Capture the cell that displays the provided text and extract its [X, Y] central coordinate. 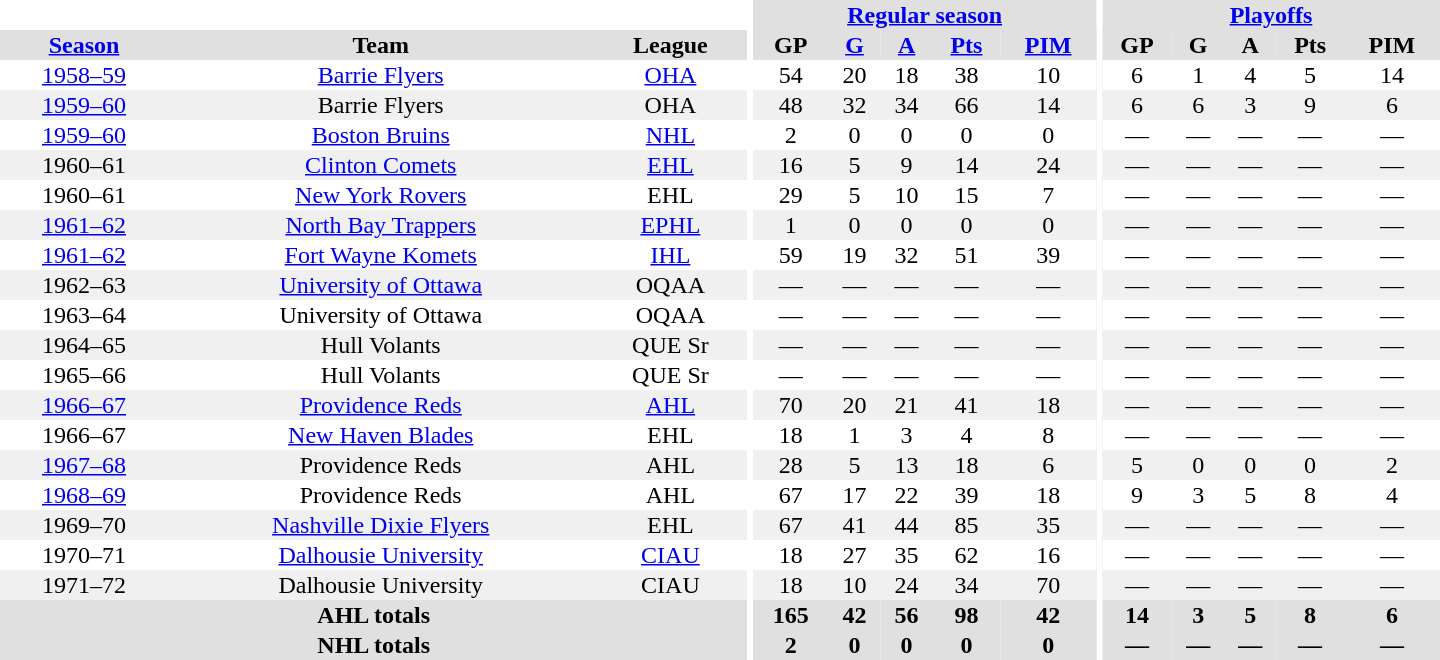
1970–71 [84, 555]
59 [790, 255]
1968–69 [84, 495]
29 [790, 195]
1967–68 [84, 465]
28 [790, 465]
17 [854, 495]
IHL [670, 255]
85 [967, 525]
7 [1048, 195]
1969–70 [84, 525]
13 [907, 465]
27 [854, 555]
Season [84, 45]
66 [967, 105]
51 [967, 255]
1965–66 [84, 375]
Regular season [924, 15]
15 [967, 195]
League [670, 45]
48 [790, 105]
AHL totals [374, 615]
38 [967, 75]
56 [907, 615]
22 [907, 495]
EPHL [670, 225]
1963–64 [84, 315]
Team [380, 45]
Playoffs [1271, 15]
New York Rovers [380, 195]
62 [967, 555]
21 [907, 405]
1971–72 [84, 585]
Boston Bruins [380, 135]
44 [907, 525]
1958–59 [84, 75]
1962–63 [84, 285]
165 [790, 615]
NHL [670, 135]
54 [790, 75]
19 [854, 255]
Clinton Comets [380, 165]
NHL totals [374, 645]
North Bay Trappers [380, 225]
98 [967, 615]
Nashville Dixie Flyers [380, 525]
Fort Wayne Komets [380, 255]
New Haven Blades [380, 435]
1964–65 [84, 345]
